Pinpoint the cell where the given text exists, returning its (x, y) midpoint coordinate. 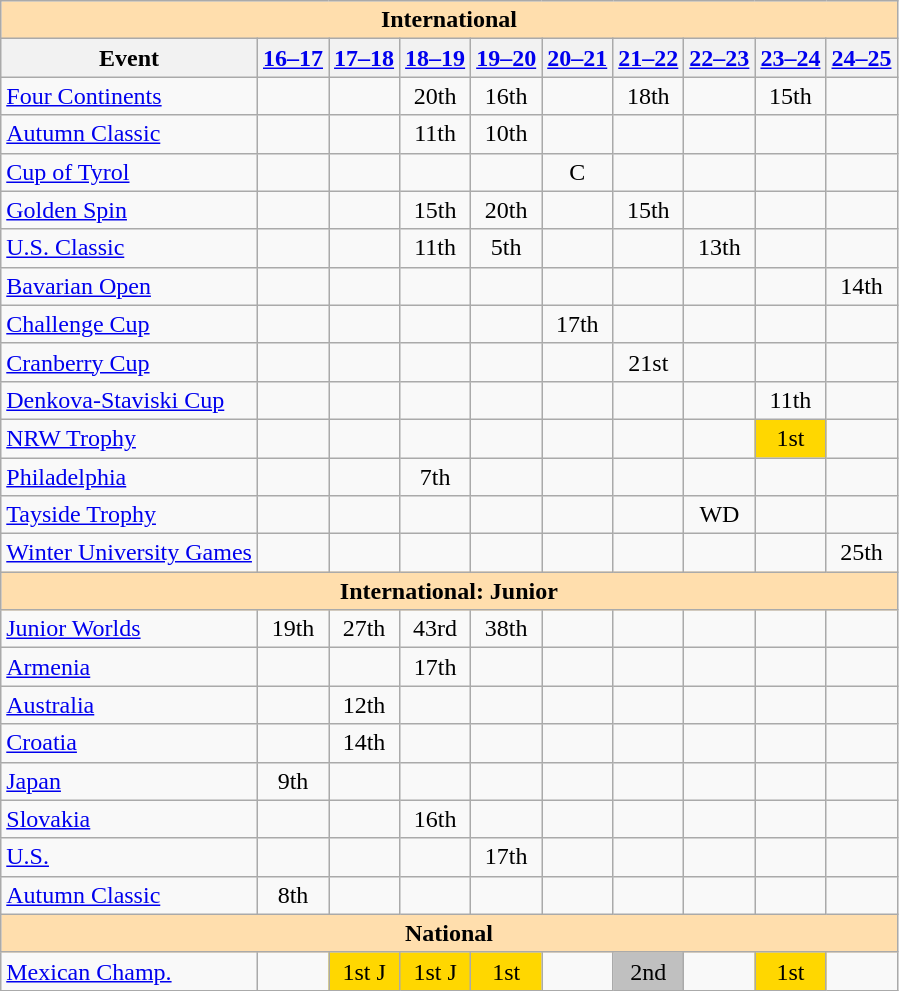
Cup of Tyrol (130, 172)
Four Continents (130, 96)
25th (862, 553)
16–17 (292, 58)
2nd (648, 971)
Tayside Trophy (130, 515)
NRW Trophy (130, 438)
23–24 (790, 58)
24–25 (862, 58)
18th (648, 96)
WD (720, 515)
Mexican Champ. (130, 971)
Philadelphia (130, 477)
21st (648, 362)
17–18 (364, 58)
5th (506, 248)
9th (292, 781)
Croatia (130, 743)
National (449, 933)
Challenge Cup (130, 324)
International: Junior (449, 591)
7th (436, 477)
C (578, 172)
Bavarian Open (130, 286)
Junior Worlds (130, 629)
Event (130, 58)
20–21 (578, 58)
18–19 (436, 58)
Australia (130, 705)
U.S. Classic (130, 248)
Japan (130, 781)
12th (364, 705)
19th (292, 629)
10th (506, 134)
Winter University Games (130, 553)
19–20 (506, 58)
International (449, 20)
13th (720, 248)
Cranberry Cup (130, 362)
43rd (436, 629)
U.S. (130, 857)
22–23 (720, 58)
38th (506, 629)
Armenia (130, 667)
Denkova-Staviski Cup (130, 400)
27th (364, 629)
21–22 (648, 58)
8th (292, 895)
Golden Spin (130, 210)
Slovakia (130, 819)
